For the text-containing cell, return its midpoint in [X, Y] coordinate format. 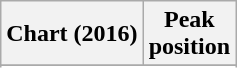
Peakposition [189, 34]
Chart (2016) [72, 34]
